Return the (X, Y) coordinate for the center point of the cell that contains the specified text.  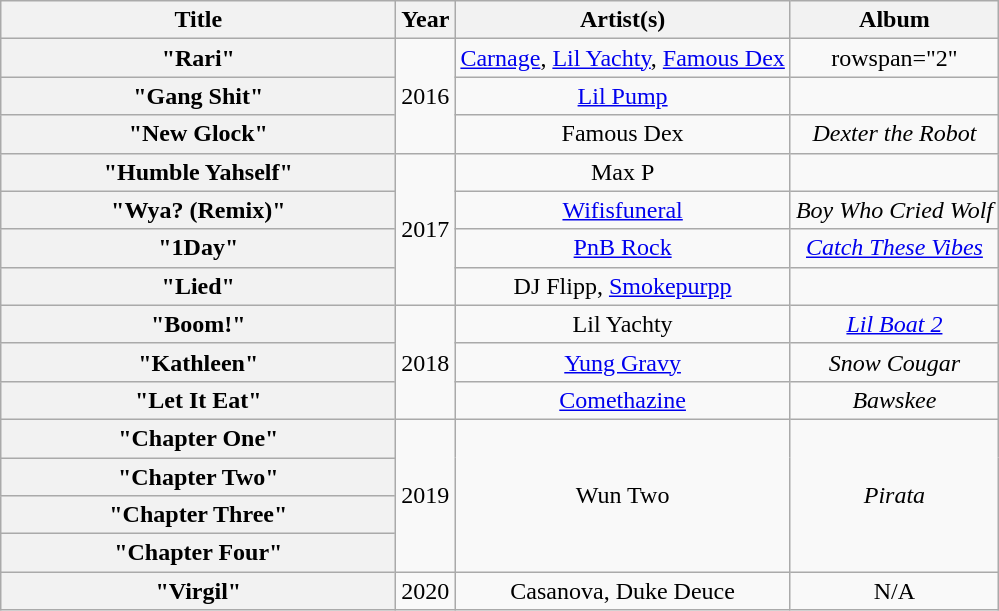
"1Day" (198, 248)
"Rari" (198, 58)
"Chapter Four" (198, 553)
Lil Yachty (622, 324)
Wifisfuneral (622, 210)
Title (198, 20)
"Wya? (Remix)" (198, 210)
"New Glock" (198, 134)
Catch These Vibes (894, 248)
Casanova, Duke Deuce (622, 591)
2018 (426, 362)
2019 (426, 495)
N/A (894, 591)
Boy Who Cried Wolf (894, 210)
"Chapter Three" (198, 515)
Album (894, 20)
"Chapter One" (198, 438)
DJ Flipp, Smokepurpp (622, 286)
"Boom!" (198, 324)
"Lied" (198, 286)
Pirata (894, 495)
Lil Pump (622, 96)
"Gang Shit" (198, 96)
Artist(s) (622, 20)
2017 (426, 229)
"Humble Yahself" (198, 172)
2016 (426, 96)
"Virgil" (198, 591)
"Kathleen" (198, 362)
2020 (426, 591)
Carnage, Lil Yachty, Famous Dex (622, 58)
Max P (622, 172)
"Chapter Two" (198, 477)
rowspan="2" (894, 58)
Bawskee (894, 400)
PnB Rock (622, 248)
Snow Cougar (894, 362)
Comethazine (622, 400)
Famous Dex (622, 134)
Yung Gravy (622, 362)
Year (426, 20)
Dexter the Robot (894, 134)
Lil Boat 2 (894, 324)
"Let It Eat" (198, 400)
Wun Two (622, 495)
